Extract the [X, Y] coordinate from the center of the cell holding the provided text.  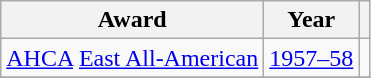
1957–58 [312, 58]
Year [312, 20]
Award [132, 20]
AHCA East All-American [132, 58]
